Pinpoint the cell where the given text exists, returning its [x, y] midpoint coordinate. 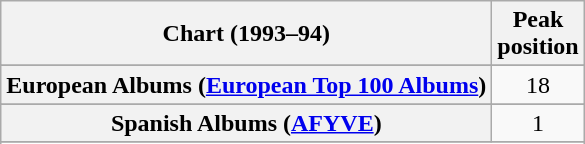
1 [538, 123]
18 [538, 85]
European Albums (European Top 100 Albums) [246, 85]
Spanish Albums (AFYVE) [246, 123]
Peakposition [538, 34]
Chart (1993–94) [246, 34]
